Detect which cell encompasses the target text, then output its [X, Y] center coordinate. 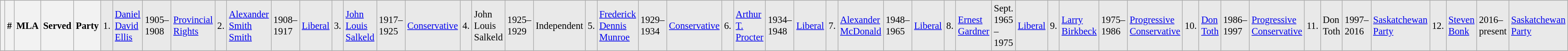
1929–1934 [653, 25]
4. [466, 25]
1997–2016 [1357, 25]
2. [221, 25]
2016–present [1493, 25]
Arthur T. Procter [750, 25]
6. [728, 25]
12. [1438, 25]
# [9, 25]
1925–1929 [519, 25]
Daniel David Ellis [127, 25]
Sept. 1965 – 1975 [1003, 25]
Frederick Dennis Munroe [618, 25]
1934–1948 [780, 25]
1917–1925 [391, 25]
Served [57, 25]
1. [107, 25]
Alexander Smith Smith [248, 25]
3. [338, 25]
8. [950, 25]
1975–1986 [1113, 25]
7. [832, 25]
Steven Bonk [1461, 25]
1905–1908 [157, 25]
Ernest Gardner [974, 25]
11. [1312, 25]
1986–1997 [1235, 25]
Larry Birkbeck [1079, 25]
Independent [559, 25]
5. [591, 25]
Provincial Rights [193, 25]
MLA [27, 25]
9. [1054, 25]
10. [1191, 25]
Party [88, 25]
Alexander McDonald [861, 25]
1908–1917 [286, 25]
1948–1965 [898, 25]
